Capture the cell that displays the provided text and extract its (x, y) central coordinate. 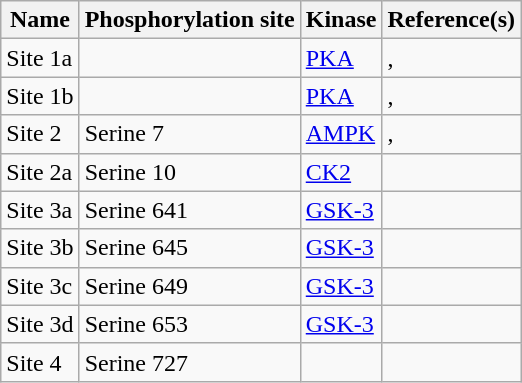
Serine 649 (190, 286)
Site 1a (40, 58)
Serine 7 (190, 134)
Site 4 (40, 362)
Kinase (341, 20)
Site 3a (40, 210)
Phosphorylation site (190, 20)
Name (40, 20)
Site 3b (40, 248)
AMPK (341, 134)
Serine 641 (190, 210)
Serine 727 (190, 362)
Serine 653 (190, 324)
Site 3d (40, 324)
Site 2 (40, 134)
CK2 (341, 172)
Site 1b (40, 96)
Site 3c (40, 286)
Serine 10 (190, 172)
Site 2a (40, 172)
Serine 645 (190, 248)
Reference(s) (452, 20)
